Identify which cell holds the provided text, then report its [x, y] central coordinate. 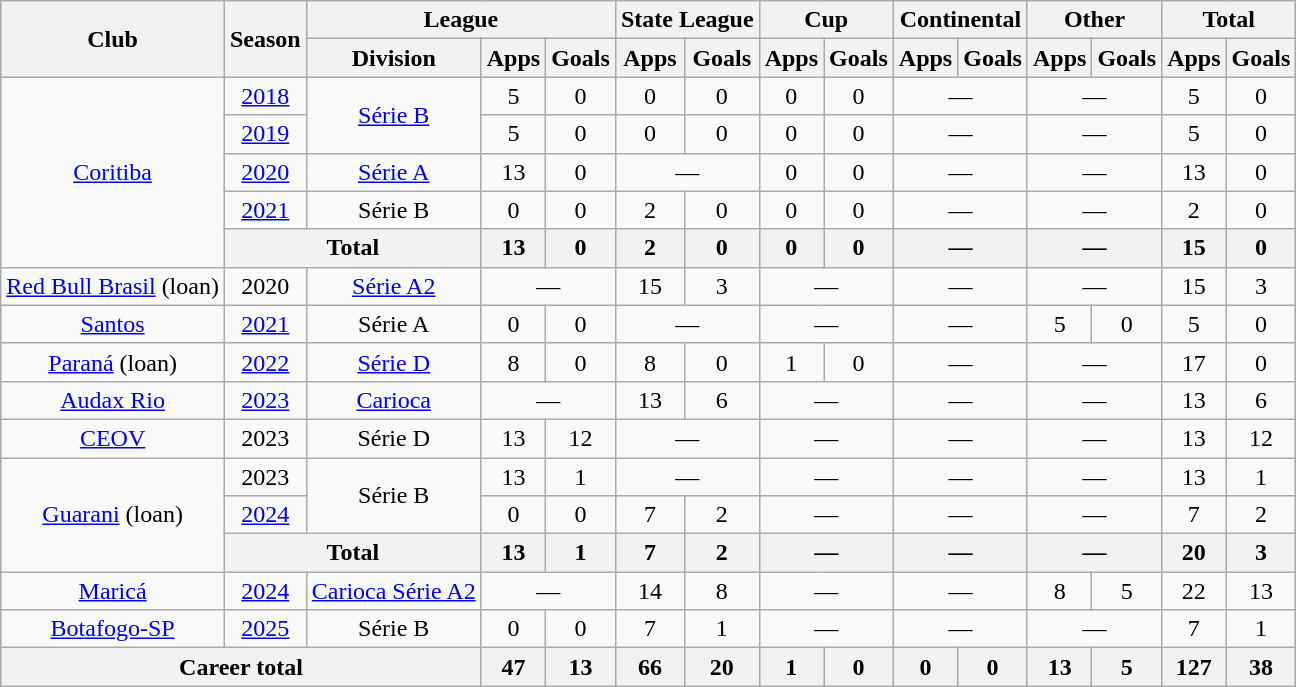
Club [113, 39]
CEOV [113, 438]
League [460, 20]
Botafogo-SP [113, 629]
47 [513, 667]
Career total [241, 667]
Maricá [113, 591]
State League [687, 20]
2019 [265, 134]
Cup [826, 20]
22 [1194, 591]
Série A2 [394, 286]
Santos [113, 324]
Continental [960, 20]
66 [650, 667]
2018 [265, 96]
17 [1194, 362]
Red Bull Brasil (loan) [113, 286]
127 [1194, 667]
Other [1094, 20]
Carioca [394, 400]
Paraná (loan) [113, 362]
Carioca Série A2 [394, 591]
Guarani (loan) [113, 515]
2022 [265, 362]
2025 [265, 629]
Season [265, 39]
Audax Rio [113, 400]
Division [394, 58]
14 [650, 591]
Coritiba [113, 172]
38 [1261, 667]
